Search for the cell housing the specified text and yield its (x, y) center coordinate. 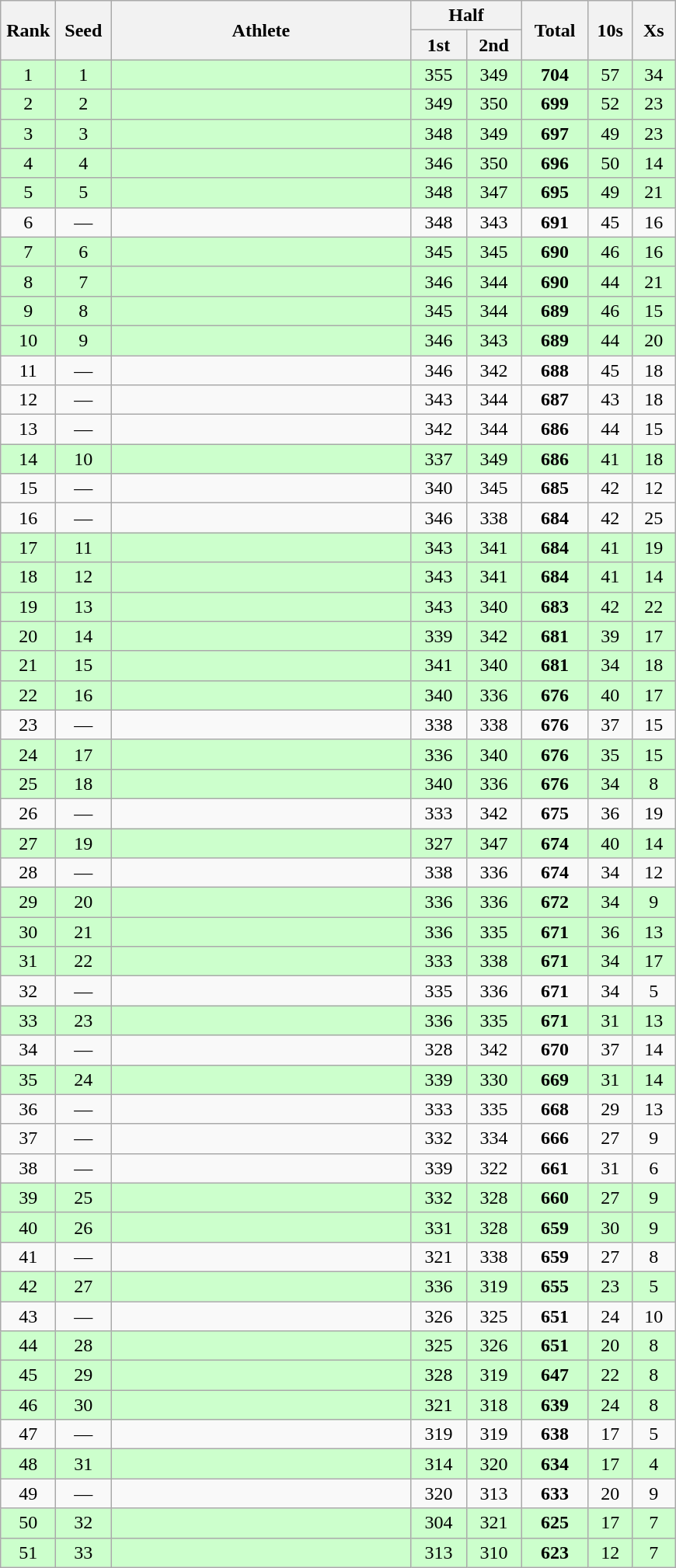
Total (555, 30)
52 (610, 104)
51 (28, 1552)
57 (610, 75)
331 (438, 1227)
2nd (494, 45)
634 (555, 1464)
661 (555, 1168)
334 (494, 1139)
623 (555, 1552)
318 (494, 1405)
699 (555, 104)
330 (494, 1080)
47 (28, 1434)
697 (555, 134)
660 (555, 1198)
38 (28, 1168)
691 (555, 222)
Half (466, 16)
1st (438, 45)
48 (28, 1464)
669 (555, 1080)
322 (494, 1168)
355 (438, 75)
310 (494, 1552)
683 (555, 607)
327 (438, 843)
633 (555, 1493)
647 (555, 1375)
696 (555, 163)
675 (555, 813)
304 (438, 1523)
Rank (28, 30)
638 (555, 1434)
625 (555, 1523)
314 (438, 1464)
Athlete (261, 30)
Seed (84, 30)
704 (555, 75)
670 (555, 1050)
668 (555, 1109)
Xs (653, 30)
337 (438, 459)
10s (610, 30)
666 (555, 1139)
687 (555, 400)
685 (555, 488)
695 (555, 193)
655 (555, 1286)
639 (555, 1405)
672 (555, 902)
688 (555, 370)
